Return the (x, y) coordinate for the center point of the cell that contains the specified text.  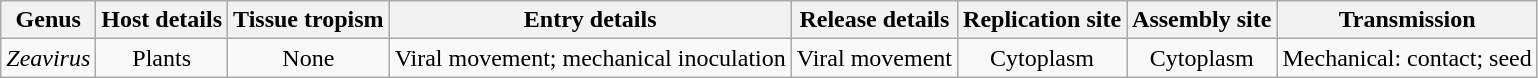
Release details (874, 20)
None (309, 58)
Genus (48, 20)
Viral movement; mechanical inoculation (590, 58)
Tissue tropism (309, 20)
Host details (162, 20)
Viral movement (874, 58)
Replication site (1042, 20)
Assembly site (1202, 20)
Mechanical: contact; seed (1407, 58)
Plants (162, 58)
Transmission (1407, 20)
Zeavirus (48, 58)
Entry details (590, 20)
